Pinpoint the cell where the given text exists, returning its [X, Y] midpoint coordinate. 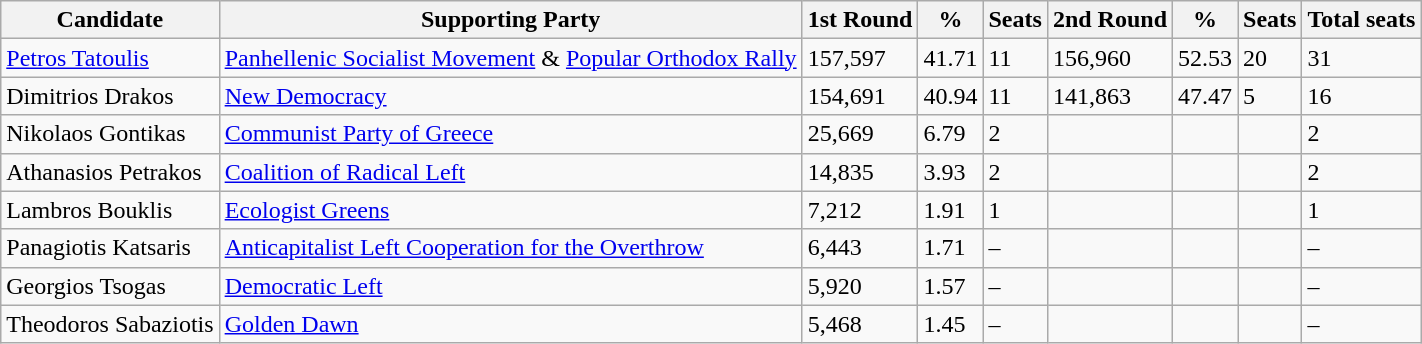
Anticapitalist Left Cooperation for the Overthrow [510, 248]
5 [1270, 96]
5,920 [860, 286]
Petros Tatoulis [110, 58]
Communist Party of Greece [510, 134]
1.45 [950, 324]
Athanasios Petrakos [110, 172]
52.53 [1206, 58]
7,212 [860, 210]
Coalition of Radical Left [510, 172]
Georgios Tsogas [110, 286]
5,468 [860, 324]
1.71 [950, 248]
6.79 [950, 134]
31 [1362, 58]
154,691 [860, 96]
Nikolaos Gontikas [110, 134]
2nd Round [1110, 20]
1.91 [950, 210]
25,669 [860, 134]
41.71 [950, 58]
1st Round [860, 20]
Golden Dawn [510, 324]
Ecologist Greens [510, 210]
6,443 [860, 248]
141,863 [1110, 96]
40.94 [950, 96]
New Democracy [510, 96]
Panagiotis Katsaris [110, 248]
Lambros Bouklis [110, 210]
Total seats [1362, 20]
16 [1362, 96]
Panhellenic Socialist Movement & Popular Orthodox Rally [510, 58]
47.47 [1206, 96]
157,597 [860, 58]
Candidate [110, 20]
3.93 [950, 172]
1.57 [950, 286]
156,960 [1110, 58]
14,835 [860, 172]
Supporting Party [510, 20]
20 [1270, 58]
Theodoros Sabaziotis [110, 324]
Dimitrios Drakos [110, 96]
Democratic Left [510, 286]
